Pinpoint the cell where the given text exists, returning its (X, Y) midpoint coordinate. 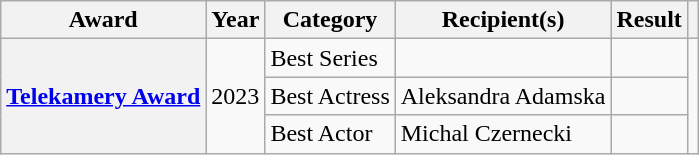
Michal Czernecki (503, 134)
Year (236, 20)
Aleksandra Adamska (503, 96)
Recipient(s) (503, 20)
2023 (236, 96)
Telekamery Award (104, 96)
Category (330, 20)
Best Actor (330, 134)
Award (104, 20)
Best Series (330, 58)
Best Actress (330, 96)
Result (649, 20)
